Detect which cell encompasses the target text, then output its (x, y) center coordinate. 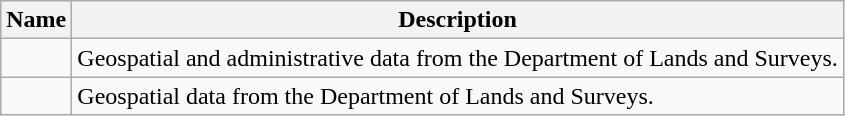
Geospatial data from the Department of Lands and Surveys. (458, 96)
Description (458, 20)
Name (36, 20)
Geospatial and administrative data from the Department of Lands and Surveys. (458, 58)
